Determine the (X, Y) coordinate at the center of the cell enclosing the given text.  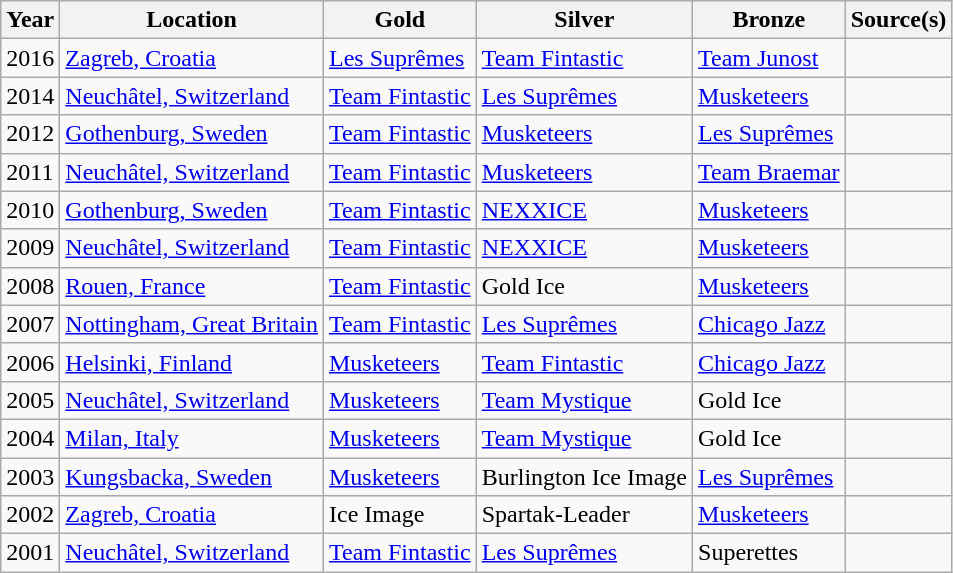
Kungsbacka, Sweden (192, 477)
2002 (30, 515)
Source(s) (898, 20)
2008 (30, 286)
2001 (30, 553)
Silver (584, 20)
Superettes (770, 553)
Team Braemar (770, 172)
Burlington Ice Image (584, 477)
Team Junost (770, 58)
2006 (30, 362)
Year (30, 20)
Milan, Italy (192, 438)
Location (192, 20)
Helsinki, Finland (192, 362)
Rouen, France (192, 286)
2012 (30, 134)
2010 (30, 210)
Spartak-Leader (584, 515)
2004 (30, 438)
2009 (30, 248)
2011 (30, 172)
2003 (30, 477)
2005 (30, 400)
2007 (30, 324)
Gold (400, 20)
Ice Image (400, 515)
2014 (30, 96)
Nottingham, Great Britain (192, 324)
Bronze (770, 20)
2016 (30, 58)
